Scan for the cell matching the given text and deliver its [X, Y] coordinate at center. 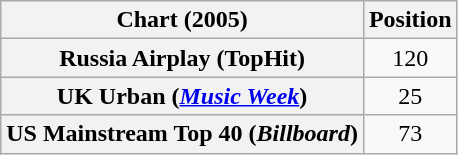
US Mainstream Top 40 (Billboard) [182, 134]
UK Urban (Music Week) [182, 96]
Position [410, 20]
120 [410, 58]
Chart (2005) [182, 20]
Russia Airplay (TopHit) [182, 58]
25 [410, 96]
73 [410, 134]
